Pinpoint the cell where the given text exists, returning its (x, y) midpoint coordinate. 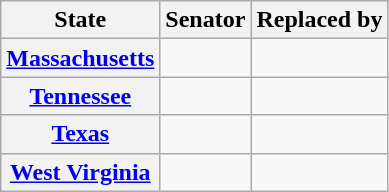
Tennessee (80, 96)
Massachusetts (80, 58)
Senator (206, 20)
Replaced by (320, 20)
West Virginia (80, 172)
State (80, 20)
Texas (80, 134)
